Locate the cell with the specified text and output its (x, y) center coordinate. 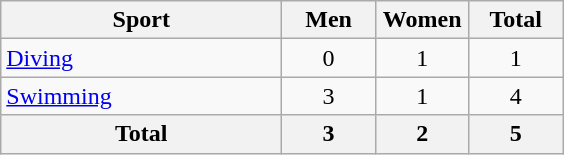
Men (329, 20)
4 (516, 96)
Diving (142, 58)
Swimming (142, 96)
2 (422, 134)
5 (516, 134)
0 (329, 58)
Sport (142, 20)
Women (422, 20)
